Find where the given text appears and provide that cell's center as (x, y) coordinate. 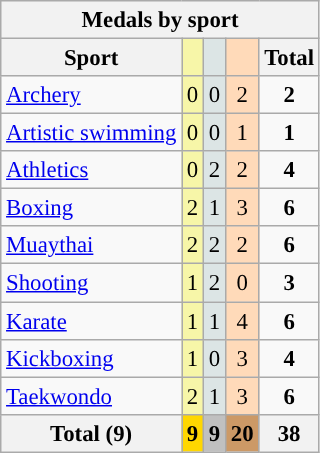
Taekwondo (92, 396)
38 (289, 433)
Total (9) (92, 433)
Kickboxing (92, 358)
Athletics (92, 170)
Total (289, 58)
Karate (92, 321)
Artistic swimming (92, 133)
Muaythai (92, 245)
Sport (92, 58)
20 (242, 433)
Shooting (92, 283)
Boxing (92, 208)
Archery (92, 95)
Medals by sport (160, 20)
